Return the [X, Y] coordinate for the center point of the cell that contains the specified text.  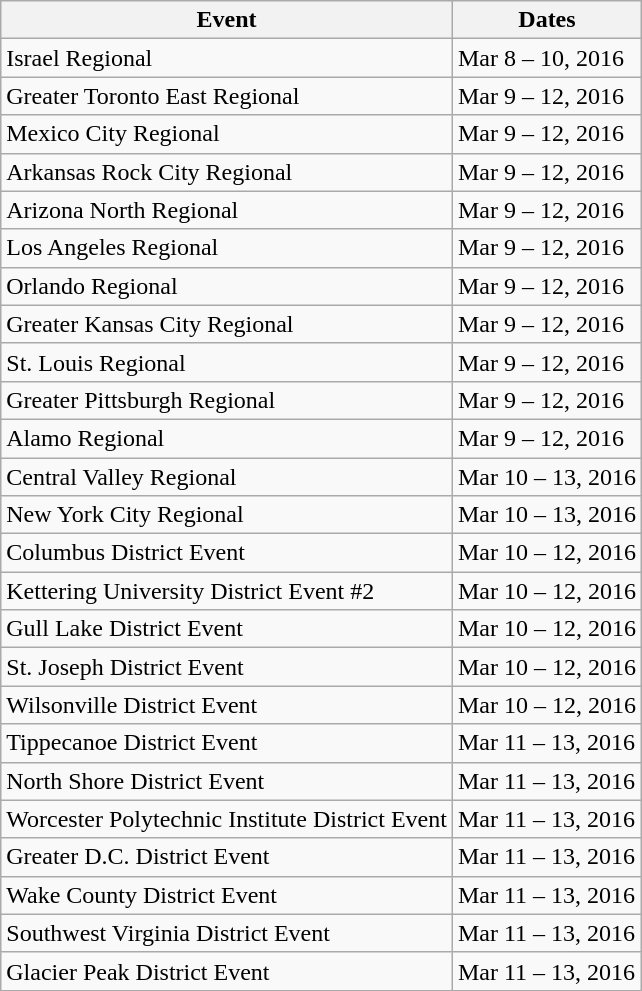
Greater Pittsburgh Regional [227, 400]
Central Valley Regional [227, 477]
Kettering University District Event #2 [227, 591]
Mar 8 – 10, 2016 [546, 58]
Southwest Virginia District Event [227, 933]
Wake County District Event [227, 895]
Los Angeles Regional [227, 248]
St. Louis Regional [227, 362]
Columbus District Event [227, 553]
Tippecanoe District Event [227, 743]
Worcester Polytechnic Institute District Event [227, 819]
Greater Kansas City Regional [227, 324]
Mexico City Regional [227, 134]
Arkansas Rock City Regional [227, 172]
Wilsonville District Event [227, 705]
Gull Lake District Event [227, 629]
Alamo Regional [227, 438]
Event [227, 20]
Greater D.C. District Event [227, 857]
Arizona North Regional [227, 210]
Orlando Regional [227, 286]
Greater Toronto East Regional [227, 96]
Dates [546, 20]
North Shore District Event [227, 781]
St. Joseph District Event [227, 667]
Glacier Peak District Event [227, 971]
Israel Regional [227, 58]
New York City Regional [227, 515]
